Search for the cell housing the specified text and yield its (x, y) center coordinate. 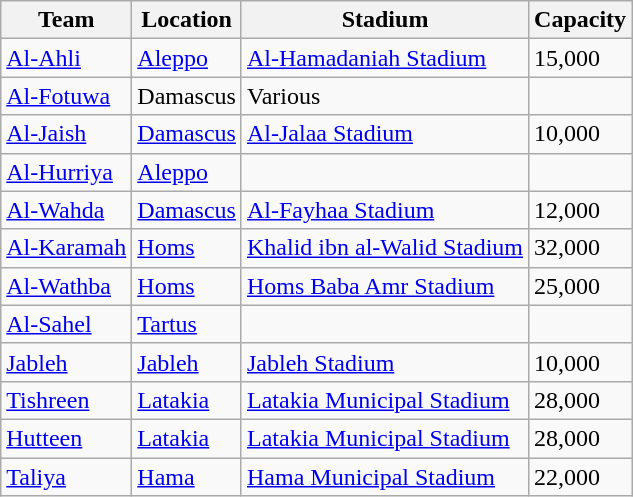
Al-Fayhaa Stadium (384, 210)
Taliya (66, 477)
Al-Hurriya (66, 172)
Al-Fotuwa (66, 96)
Al-Hamadaniah Stadium (384, 58)
Khalid ibn al-Walid Stadium (384, 248)
32,000 (580, 248)
Stadium (384, 20)
Al-Wathba (66, 286)
Al-Ahli (66, 58)
12,000 (580, 210)
Hutteen (66, 438)
Al-Karamah (66, 248)
25,000 (580, 286)
Al-Jaish (66, 134)
Tishreen (66, 400)
Hama (187, 477)
Homs Baba Amr Stadium (384, 286)
Tartus (187, 324)
Al-Jalaa Stadium (384, 134)
Location (187, 20)
Al-Wahda (66, 210)
15,000 (580, 58)
Various (384, 96)
22,000 (580, 477)
Capacity (580, 20)
Team (66, 20)
Hama Municipal Stadium (384, 477)
Jableh Stadium (384, 362)
Al-Sahel (66, 324)
